Locate the cell with the specified text and output its (X, Y) center coordinate. 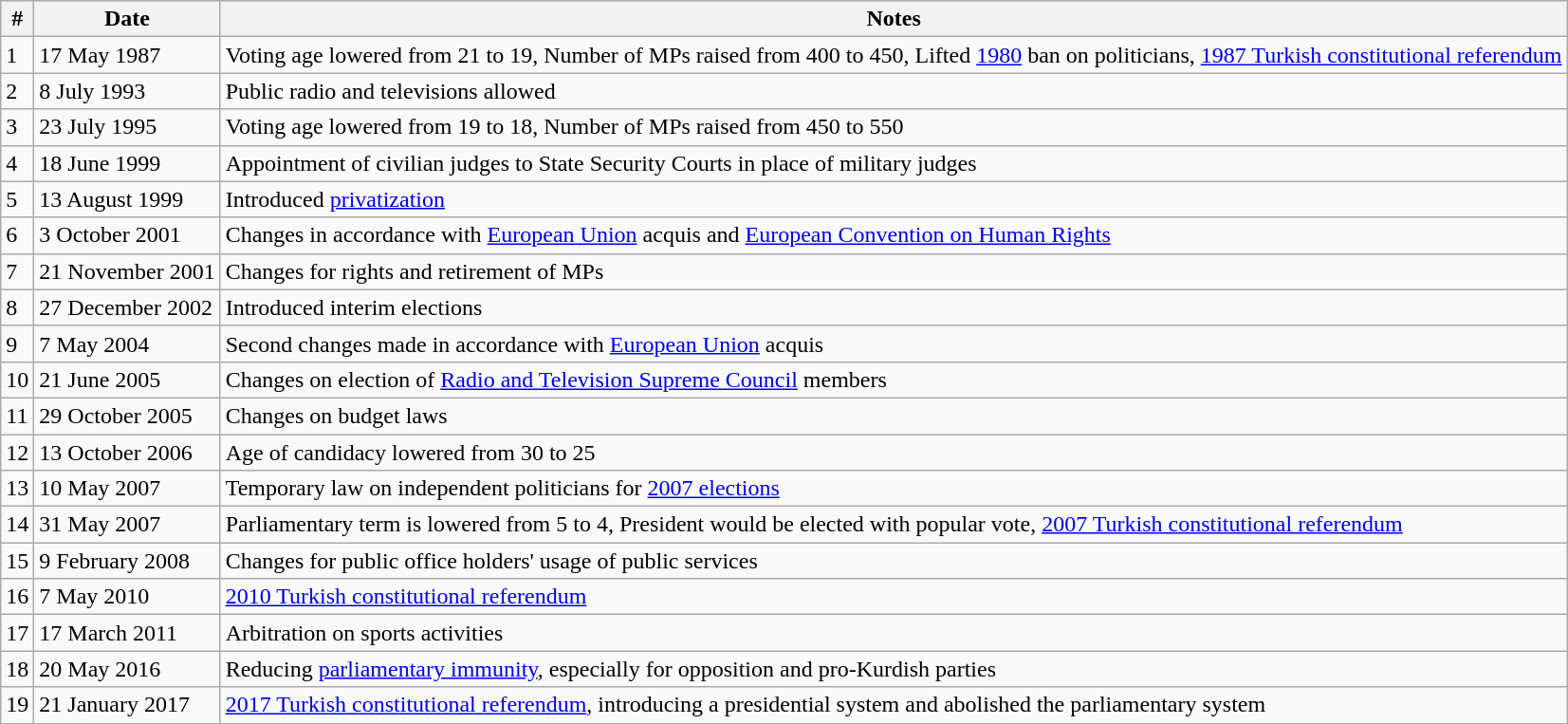
5 (17, 199)
19 (17, 705)
23 July 1995 (127, 127)
7 May 2004 (127, 343)
Changes for rights and retirement of MPs (894, 271)
Voting age lowered from 19 to 18, Number of MPs raised from 450 to 550 (894, 127)
27 December 2002 (127, 307)
Date (127, 19)
18 June 1999 (127, 163)
3 October 2001 (127, 235)
8 (17, 307)
14 (17, 525)
29 October 2005 (127, 416)
Notes (894, 19)
16 (17, 597)
11 (17, 416)
6 (17, 235)
9 February 2008 (127, 561)
13 October 2006 (127, 453)
Changes in accordance with European Union acquis and European Convention on Human Rights (894, 235)
1 (17, 55)
Temporary law on independent politicians for 2007 elections (894, 489)
7 (17, 271)
10 May 2007 (127, 489)
20 May 2016 (127, 669)
Changes on budget laws (894, 416)
Reducing parliamentary immunity, especially for opposition and pro-Kurdish parties (894, 669)
Changes for public office holders' usage of public services (894, 561)
Changes on election of Radio and Television Supreme Council members (894, 380)
Introduced interim elections (894, 307)
10 (17, 380)
2 (17, 91)
Arbitration on sports activities (894, 633)
17 (17, 633)
8 July 1993 (127, 91)
31 May 2007 (127, 525)
17 May 1987 (127, 55)
Voting age lowered from 21 to 19, Number of MPs raised from 400 to 450, Lifted 1980 ban on politicians, 1987 Turkish constitutional referendum (894, 55)
Introduced privatization (894, 199)
21 November 2001 (127, 271)
Appointment of civilian judges to State Security Courts in place of military judges (894, 163)
3 (17, 127)
Age of candidacy lowered from 30 to 25 (894, 453)
18 (17, 669)
Second changes made in accordance with European Union acquis (894, 343)
Public radio and televisions allowed (894, 91)
Parliamentary term is lowered from 5 to 4, President would be elected with popular vote, 2007 Turkish constitutional referendum (894, 525)
# (17, 19)
7 May 2010 (127, 597)
12 (17, 453)
15 (17, 561)
13 August 1999 (127, 199)
2017 Turkish constitutional referendum, introducing a presidential system and abolished the parliamentary system (894, 705)
21 January 2017 (127, 705)
4 (17, 163)
17 March 2011 (127, 633)
13 (17, 489)
21 June 2005 (127, 380)
9 (17, 343)
2010 Turkish constitutional referendum (894, 597)
